Pinpoint the cell where the given text exists, returning its (X, Y) midpoint coordinate. 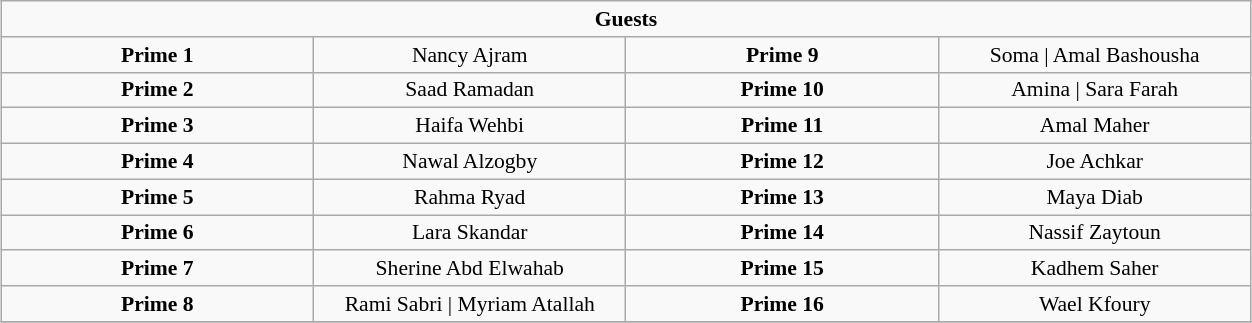
Joe Achkar (1094, 162)
Sherine Abd Elwahab (470, 269)
Wael Kfoury (1094, 304)
Maya Diab (1094, 197)
Amal Maher (1094, 126)
Kadhem Saher (1094, 269)
Prime 6 (157, 233)
Haifa Wehbi (470, 126)
Prime 7 (157, 269)
Prime 1 (157, 55)
Prime 8 (157, 304)
Prime 12 (782, 162)
Guests (626, 19)
Soma | Amal Bashousha (1094, 55)
Prime 16 (782, 304)
Saad Ramadan (470, 90)
Nawal Alzogby (470, 162)
Prime 5 (157, 197)
Prime 13 (782, 197)
Prime 3 (157, 126)
Amina | Sara Farah (1094, 90)
Prime 10 (782, 90)
Prime 4 (157, 162)
Prime 11 (782, 126)
Nassif Zaytoun (1094, 233)
Prime 9 (782, 55)
Prime 15 (782, 269)
Lara Skandar (470, 233)
Prime 14 (782, 233)
Prime 2 (157, 90)
Rami Sabri | Myriam Atallah (470, 304)
Rahma Ryad (470, 197)
Nancy Ajram (470, 55)
